Output the (X, Y) coordinate of the center of the cell containing the given text.  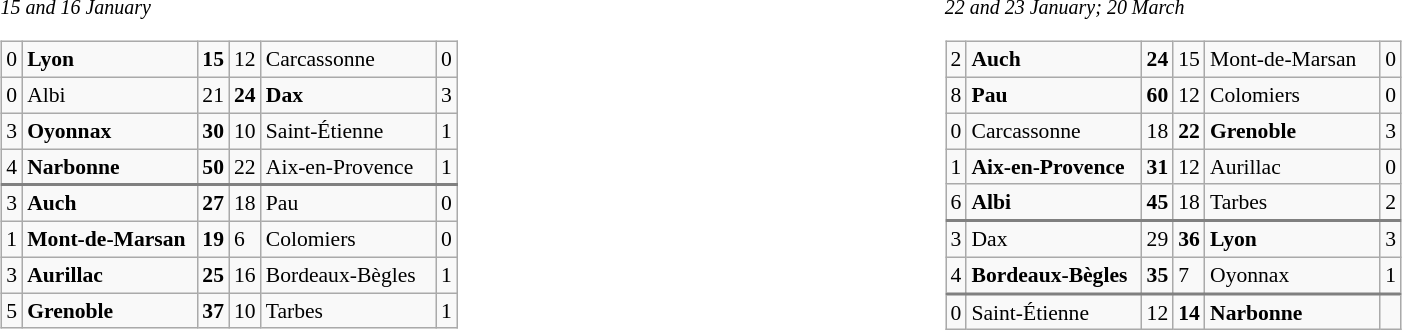
37 (213, 311)
7 (1189, 275)
50 (213, 167)
35 (1158, 275)
14 (1189, 311)
45 (1158, 202)
31 (1158, 167)
25 (213, 275)
8 (956, 95)
5 (12, 311)
21 (213, 95)
19 (213, 239)
29 (1158, 239)
30 (213, 131)
60 (1158, 95)
36 (1189, 239)
16 (245, 275)
27 (213, 203)
